Find where the given text appears and provide that cell's center as [x, y] coordinate. 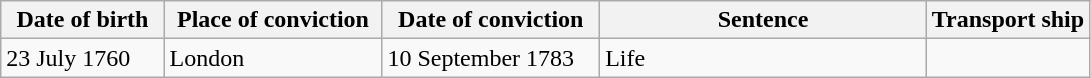
Date of conviction [491, 20]
Place of conviction [273, 20]
London [273, 58]
23 July 1760 [82, 58]
10 September 1783 [491, 58]
Date of birth [82, 20]
Life [764, 58]
Sentence [764, 20]
Transport ship [1008, 20]
